Return (x, y) of the center of cell containing provided text 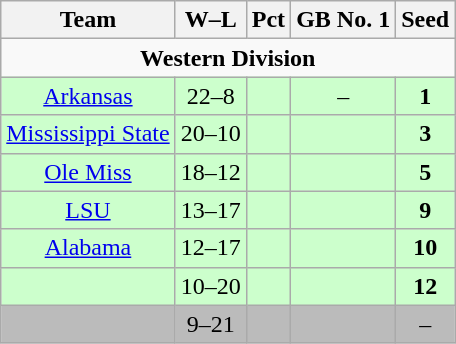
9 (426, 210)
13–17 (210, 210)
Pct (268, 20)
Team (88, 20)
Alabama (88, 248)
Seed (426, 20)
Western Division (228, 58)
GB No. 1 (344, 20)
Mississippi State (88, 134)
3 (426, 134)
5 (426, 172)
10–20 (210, 286)
1 (426, 96)
LSU (88, 210)
18–12 (210, 172)
10 (426, 248)
Arkansas (88, 96)
20–10 (210, 134)
12–17 (210, 248)
W–L (210, 20)
9–21 (210, 324)
22–8 (210, 96)
Ole Miss (88, 172)
12 (426, 286)
